For the text-containing cell, return its midpoint in [X, Y] coordinate format. 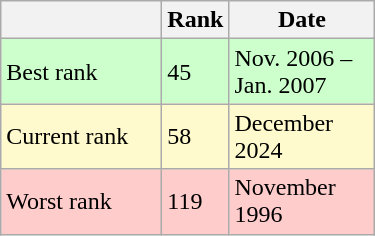
Best rank [82, 72]
Nov. 2006 – Jan. 2007 [302, 72]
Rank [196, 20]
58 [196, 136]
Worst rank [82, 202]
45 [196, 72]
Current rank [82, 136]
November 1996 [302, 202]
Date [302, 20]
December 2024 [302, 136]
119 [196, 202]
